For the text-containing cell, return its midpoint in (x, y) coordinate format. 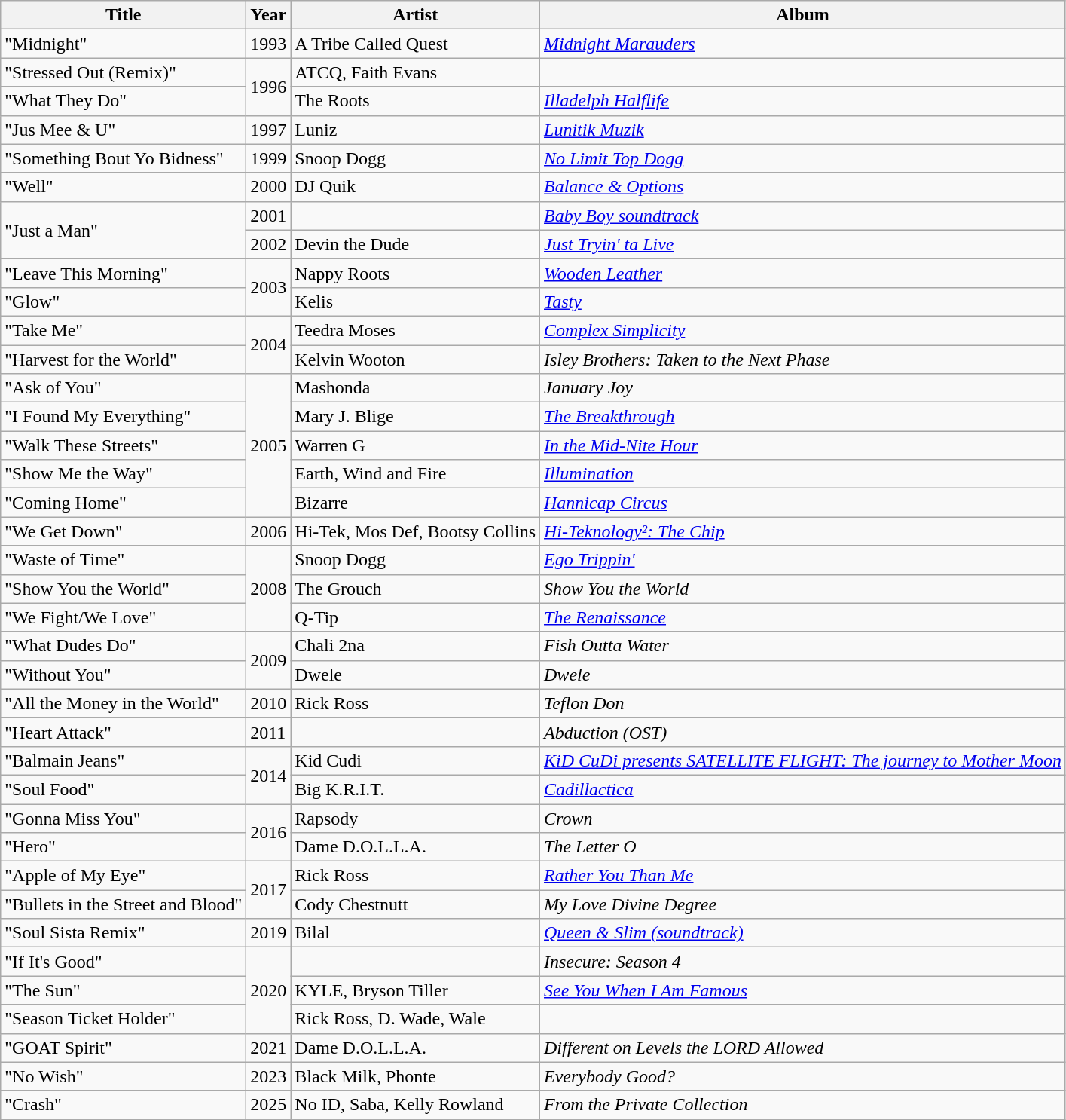
The Letter O (803, 847)
See You When I Am Famous (803, 990)
"Bullets in the Street and Blood" (124, 904)
Lunitik Muzik (803, 130)
"Ask of You" (124, 388)
Rick Ross, D. Wade, Wale (416, 1019)
2002 (268, 244)
2010 (268, 703)
2008 (268, 589)
Album (803, 15)
2021 (268, 1048)
"I Found My Everything" (124, 417)
Balance & Options (803, 187)
"Gonna Miss You" (124, 818)
"Jus Mee & U" (124, 130)
"If It's Good" (124, 962)
Rather You Than Me (803, 876)
"Just a Man" (124, 230)
"No Wish" (124, 1076)
"Show Me the Way" (124, 474)
"Soul Sista Remix" (124, 933)
In the Mid-Nite Hour (803, 445)
Just Tryin' ta Live (803, 244)
Devin the Dude (416, 244)
"Crash" (124, 1105)
1996 (268, 87)
"Something Bout Yo Bidness" (124, 158)
"Show You the World" (124, 589)
"Glow" (124, 301)
KYLE, Bryson Tiller (416, 990)
"Heart Attack" (124, 732)
KiD CuDi presents SATELLITE FLIGHT: The journey to Mother Moon (803, 760)
"All the Money in the World" (124, 703)
Hi-Tek, Mos Def, Bootsy Collins (416, 531)
The Breakthrough (803, 417)
"Without You" (124, 675)
Chali 2na (416, 646)
"We Get Down" (124, 531)
From the Private Collection (803, 1105)
2011 (268, 732)
"GOAT Spirit" (124, 1048)
Year (268, 15)
2020 (268, 990)
Warren G (416, 445)
"What Dudes Do" (124, 646)
Teflon Don (803, 703)
1999 (268, 158)
Illadelph Halflife (803, 101)
"Harvest for the World" (124, 360)
Kelis (416, 301)
Different on Levels the LORD Allowed (803, 1048)
Queen & Slim (soundtrack) (803, 933)
2019 (268, 933)
2025 (268, 1105)
2001 (268, 216)
"Stressed Out (Remix)" (124, 72)
2017 (268, 890)
Fish Outta Water (803, 646)
"Take Me" (124, 330)
2004 (268, 344)
2009 (268, 660)
Everybody Good? (803, 1076)
"Hero" (124, 847)
My Love Divine Degree (803, 904)
Midnight Marauders (803, 44)
"Coming Home" (124, 503)
"Midnight" (124, 44)
2003 (268, 287)
"Leave This Morning" (124, 273)
2016 (268, 832)
Tasty (803, 301)
1997 (268, 130)
Bizarre (416, 503)
Teedra Moses (416, 330)
The Roots (416, 101)
2000 (268, 187)
2006 (268, 531)
Mary J. Blige (416, 417)
Crown (803, 818)
Wooden Leather (803, 273)
Earth, Wind and Fire (416, 474)
The Grouch (416, 589)
Complex Simplicity (803, 330)
"Soul Food" (124, 789)
Black Milk, Phonte (416, 1076)
No ID, Saba, Kelly Rowland (416, 1105)
DJ Quik (416, 187)
"Waste of Time" (124, 560)
Bilal (416, 933)
Kelvin Wooton (416, 360)
"Walk These Streets" (124, 445)
Kid Cudi (416, 760)
Show You the World (803, 589)
"What They Do" (124, 101)
2023 (268, 1076)
Nappy Roots (416, 273)
Hi-Teknology²: The Chip (803, 531)
"The Sun" (124, 990)
"Balmain Jeans" (124, 760)
Isley Brothers: Taken to the Next Phase (803, 360)
No Limit Top Dogg (803, 158)
Q-Tip (416, 617)
Illumination (803, 474)
January Joy (803, 388)
Abduction (OST) (803, 732)
ATCQ, Faith Evans (416, 72)
Mashonda (416, 388)
Cadillactica (803, 789)
"Well" (124, 187)
"We Fight/We Love" (124, 617)
The Renaissance (803, 617)
Cody Chestnutt (416, 904)
2005 (268, 445)
A Tribe Called Quest (416, 44)
Luniz (416, 130)
"Season Ticket Holder" (124, 1019)
1993 (268, 44)
Hannicap Circus (803, 503)
Title (124, 15)
Ego Trippin' (803, 560)
Big K.R.I.T. (416, 789)
Insecure: Season 4 (803, 962)
Artist (416, 15)
"Apple of My Eye" (124, 876)
2014 (268, 775)
Rapsody (416, 818)
Baby Boy soundtrack (803, 216)
